Identify which cell holds the provided text, then report its (x, y) central coordinate. 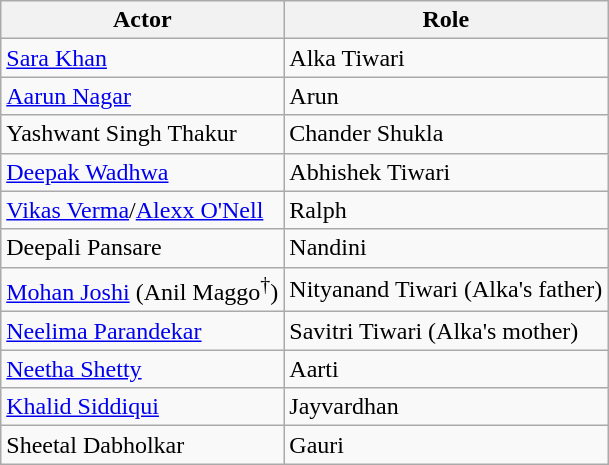
Nityanand Tiwari (Alka's father) (446, 290)
Neetha Shetty (142, 369)
Savitri Tiwari (Alka's mother) (446, 331)
Abhishek Tiwari (446, 172)
Arun (446, 96)
Vikas Verma/Alexx O'Nell (142, 210)
Yashwant Singh Thakur (142, 134)
Aarti (446, 369)
Deepali Pansare (142, 248)
Actor (142, 20)
Sheetal Dabholkar (142, 445)
Jayvardhan (446, 407)
Gauri (446, 445)
Chander Shukla (446, 134)
Ralph (446, 210)
Nandini (446, 248)
Neelima Parandekar (142, 331)
Aarun Nagar (142, 96)
Role (446, 20)
Mohan Joshi (Anil Maggo†) (142, 290)
Alka Tiwari (446, 58)
Deepak Wadhwa (142, 172)
Khalid Siddiqui (142, 407)
Sara Khan (142, 58)
